Return the (X, Y) coordinate for the center point of the cell that contains the specified text.  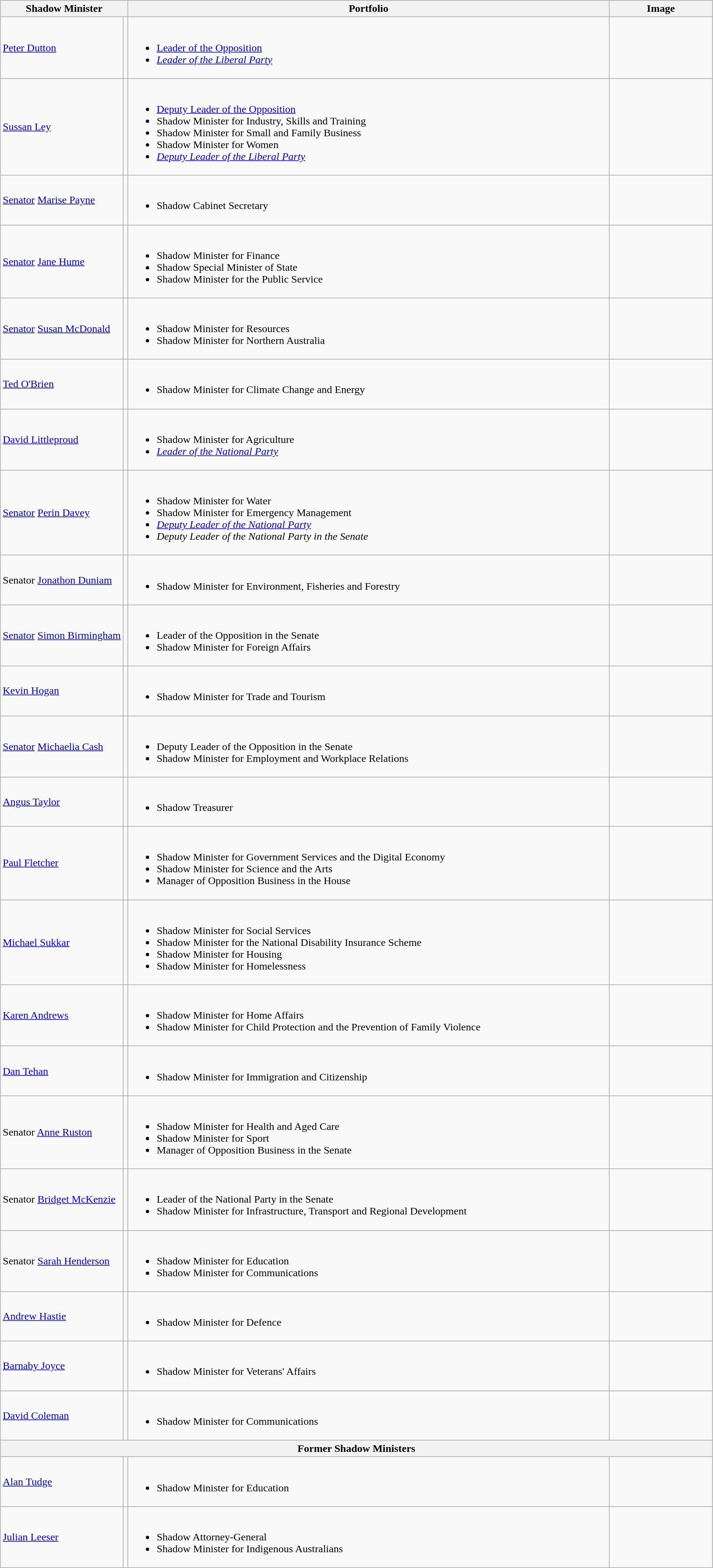
Leader of the OppositionLeader of the Liberal Party (369, 48)
Shadow Minister for Health and Aged CareShadow Minister for SportManager of Opposition Business in the Senate (369, 1132)
Julian Leeser (62, 1537)
Portfolio (369, 9)
Shadow Treasurer (369, 802)
Shadow Minister for Environment, Fisheries and Forestry (369, 580)
Ted O'Brien (62, 384)
Shadow Minister for WaterShadow Minister for Emergency ManagementDeputy Leader of the National PartyDeputy Leader of the National Party in the Senate (369, 513)
Senator Sarah Henderson (62, 1261)
Deputy Leader of the Opposition in the SenateShadow Minister for Employment and Workplace Relations (369, 747)
Shadow Minister for FinanceShadow Special Minister of StateShadow Minister for the Public Service (369, 261)
Former Shadow Ministers (356, 1448)
Senator Bridget McKenzie (62, 1200)
David Littleproud (62, 439)
Shadow Minister for Education (369, 1482)
Leader of the National Party in the SenateShadow Minister for Infrastructure, Transport and Regional Development (369, 1200)
Shadow Minister (64, 9)
Andrew Hastie (62, 1316)
Shadow Minister for Government Services and the Digital EconomyShadow Minister for Science and the ArtsManager of Opposition Business in the House (369, 863)
Shadow Attorney-General Shadow Minister for Indigenous Australians (369, 1537)
Shadow Minister for Climate Change and Energy (369, 384)
Senator Marise Payne (62, 200)
Senator Jonathon Duniam (62, 580)
Senator Perin Davey (62, 513)
Shadow Minister for Education Shadow Minister for Communications (369, 1261)
Image (661, 9)
David Coleman (62, 1415)
Shadow Cabinet Secretary (369, 200)
Senator Susan McDonald (62, 329)
Shadow Minister for Defence (369, 1316)
Senator Jane Hume (62, 261)
Michael Sukkar (62, 942)
Angus Taylor (62, 802)
Shadow Minister for AgricultureLeader of the National Party (369, 439)
Shadow Minister for Communications (369, 1415)
Shadow Minister for Home AffairsShadow Minister for Child Protection and the Prevention of Family Violence (369, 1016)
Shadow Minister for ResourcesShadow Minister for Northern Australia (369, 329)
Sussan Ley (62, 127)
Peter Dutton (62, 48)
Senator Anne Ruston (62, 1132)
Senator Michaelia Cash (62, 747)
Shadow Minister for Trade and Tourism (369, 690)
Shadow Minister for Veterans' Affairs (369, 1366)
Leader of the Opposition in the SenateShadow Minister for Foreign Affairs (369, 635)
Paul Fletcher (62, 863)
Kevin Hogan (62, 690)
Karen Andrews (62, 1016)
Barnaby Joyce (62, 1366)
Senator Simon Birmingham (62, 635)
Shadow Minister for Immigration and Citizenship (369, 1071)
Alan Tudge (62, 1482)
Dan Tehan (62, 1071)
